Return the (X, Y) coordinate for the center point of the cell that contains the specified text.  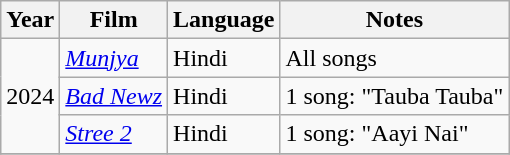
Munjya (114, 58)
All songs (394, 58)
1 song: "Tauba Tauba" (394, 96)
Language (224, 20)
Stree 2 (114, 134)
Film (114, 20)
Year (30, 20)
Bad Newz (114, 96)
Notes (394, 20)
2024 (30, 96)
1 song: "Aayi Nai" (394, 134)
